Extract the [x, y] coordinate from the center of the cell holding the provided text.  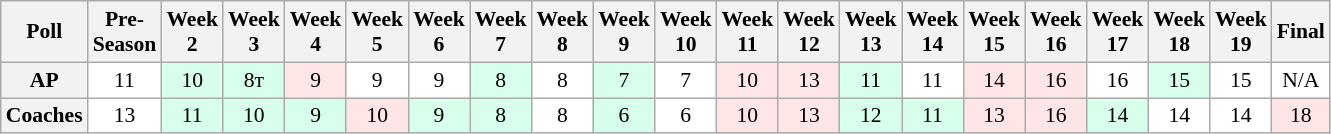
N/A [1301, 80]
Week18 [1179, 32]
Week16 [1056, 32]
12 [871, 116]
Week4 [316, 32]
Week15 [994, 32]
Week13 [871, 32]
Pre-Season [125, 32]
Week17 [1118, 32]
Week11 [748, 32]
Poll [44, 32]
Week8 [562, 32]
Week19 [1241, 32]
Week14 [933, 32]
18 [1301, 116]
Final [1301, 32]
Week9 [624, 32]
Coaches [44, 116]
AP [44, 80]
8т [254, 80]
Week12 [809, 32]
Week3 [254, 32]
Week2 [192, 32]
Week6 [439, 32]
Week7 [501, 32]
Week10 [686, 32]
Week5 [377, 32]
